Find where the given text appears and provide that cell's center as [X, Y] coordinate. 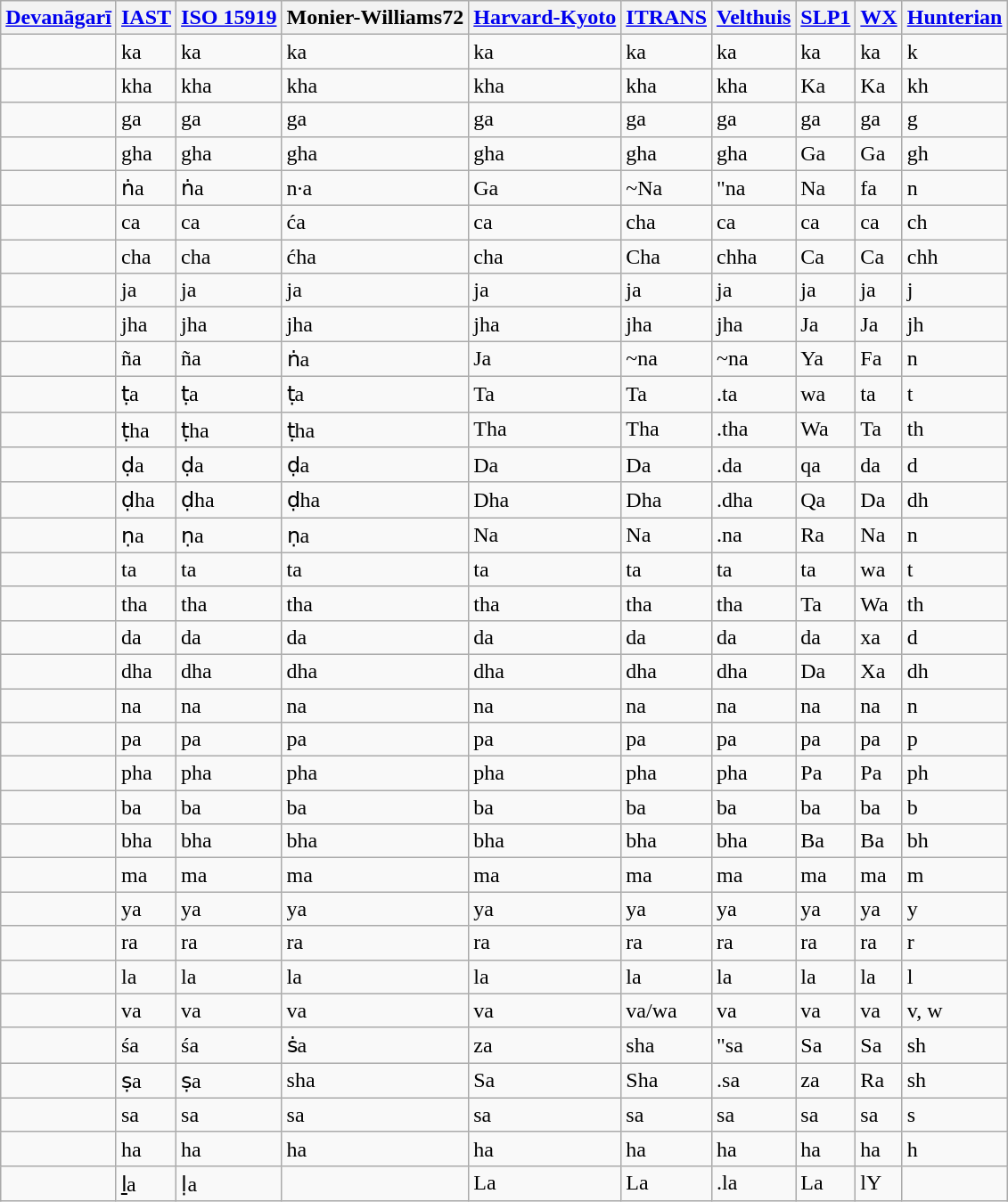
ph [955, 773]
qa [825, 465]
ḻa [146, 1183]
Xa [879, 671]
k [955, 52]
Hunterian [955, 18]
Ya [825, 359]
va/wa [667, 1010]
y [955, 909]
s [955, 1115]
Monier-Williams72 [375, 18]
WX [879, 18]
.da [754, 465]
xa [879, 637]
IAST [146, 18]
j [955, 290]
Fa [879, 359]
"na [754, 188]
.la [754, 1183]
Devanāgarī [59, 18]
r [955, 943]
.dha [754, 500]
h [955, 1149]
Cha [667, 257]
v, w [955, 1010]
chha [754, 257]
.tha [754, 429]
m [955, 875]
bh [955, 841]
g [955, 119]
lY [879, 1183]
ISO 15919 [229, 18]
"sa [754, 1045]
ITRANS [667, 18]
Sha [667, 1081]
n·a [375, 188]
Qa [825, 500]
chh [955, 257]
Velthuis [754, 18]
ća [375, 223]
.sa [754, 1081]
ch [955, 223]
ṡa [375, 1045]
p [955, 740]
Harvard-Kyoto [545, 18]
l [955, 977]
SLP1 [825, 18]
jh [955, 324]
~Na [667, 188]
b [955, 807]
gh [955, 153]
.na [754, 536]
fa [879, 188]
ćha [375, 257]
ḷa [229, 1183]
kh [955, 86]
.ta [754, 394]
